Capture the cell that displays the provided text and extract its [X, Y] central coordinate. 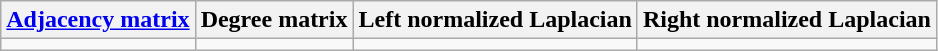
Degree matrix [274, 20]
Right normalized Laplacian [786, 20]
Adjacency matrix [98, 20]
Left normalized Laplacian [495, 20]
